Capture the cell that displays the provided text and extract its (X, Y) central coordinate. 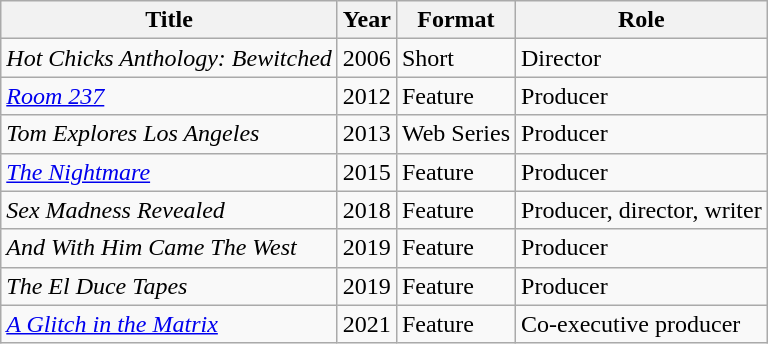
And With Him Came The West (170, 248)
Room 237 (170, 96)
Format (456, 20)
2013 (366, 134)
Web Series (456, 134)
The Nightmare (170, 172)
Director (642, 58)
2021 (366, 324)
Tom Explores Los Angeles (170, 134)
Year (366, 20)
Hot Chicks Anthology: Bewitched (170, 58)
Short (456, 58)
2012 (366, 96)
Sex Madness Revealed (170, 210)
The El Duce Tapes (170, 286)
2015 (366, 172)
Title (170, 20)
A Glitch in the Matrix (170, 324)
Producer, director, writer (642, 210)
Role (642, 20)
2018 (366, 210)
Co-executive producer (642, 324)
2006 (366, 58)
